From the cell containing the given text, extract its center point as (X, Y) coordinate. 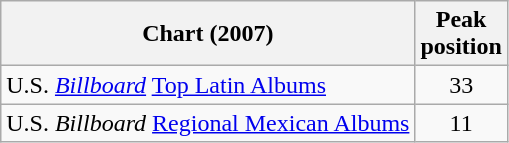
Chart (2007) (208, 34)
33 (461, 85)
11 (461, 123)
U.S. Billboard Regional Mexican Albums (208, 123)
Peakposition (461, 34)
U.S. Billboard Top Latin Albums (208, 85)
